For the text-containing cell, return its midpoint in [x, y] coordinate format. 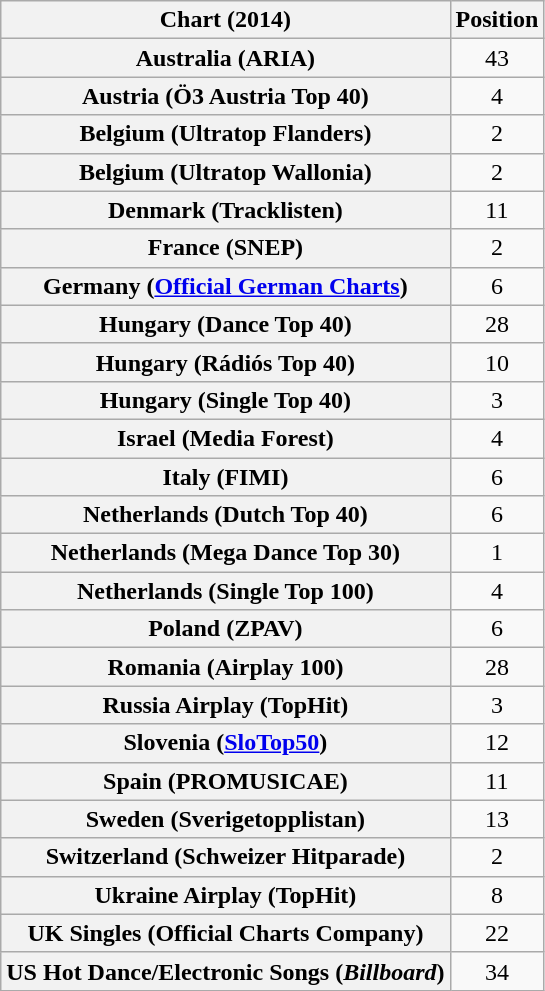
France (SNEP) [226, 248]
10 [497, 362]
Israel (Media Forest) [226, 438]
8 [497, 895]
US Hot Dance/Electronic Songs (Billboard) [226, 971]
Belgium (Ultratop Flanders) [226, 134]
Hungary (Dance Top 40) [226, 324]
Chart (2014) [226, 20]
Italy (FIMI) [226, 477]
Slovenia (SloTop50) [226, 743]
Russia Airplay (TopHit) [226, 705]
Germany (Official German Charts) [226, 286]
Spain (PROMUSICAE) [226, 781]
UK Singles (Official Charts Company) [226, 933]
13 [497, 819]
Austria (Ö3 Austria Top 40) [226, 96]
Australia (ARIA) [226, 58]
Poland (ZPAV) [226, 629]
Position [497, 20]
43 [497, 58]
Switzerland (Schweizer Hitparade) [226, 857]
Romania (Airplay 100) [226, 667]
Netherlands (Single Top 100) [226, 591]
Denmark (Tracklisten) [226, 210]
34 [497, 971]
Hungary (Single Top 40) [226, 400]
Sweden (Sverigetopplistan) [226, 819]
1 [497, 553]
Belgium (Ultratop Wallonia) [226, 172]
Hungary (Rádiós Top 40) [226, 362]
Netherlands (Mega Dance Top 30) [226, 553]
12 [497, 743]
22 [497, 933]
Ukraine Airplay (TopHit) [226, 895]
Netherlands (Dutch Top 40) [226, 515]
